Output the (x, y) coordinate of the center of the cell containing the given text.  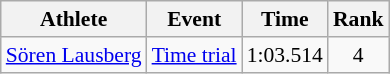
Rank (358, 19)
Event (194, 19)
1:03.514 (285, 55)
Athlete (74, 19)
Sören Lausberg (74, 55)
Time (285, 19)
Time trial (194, 55)
4 (358, 55)
